Find where the given text appears and provide that cell's center as [X, Y] coordinate. 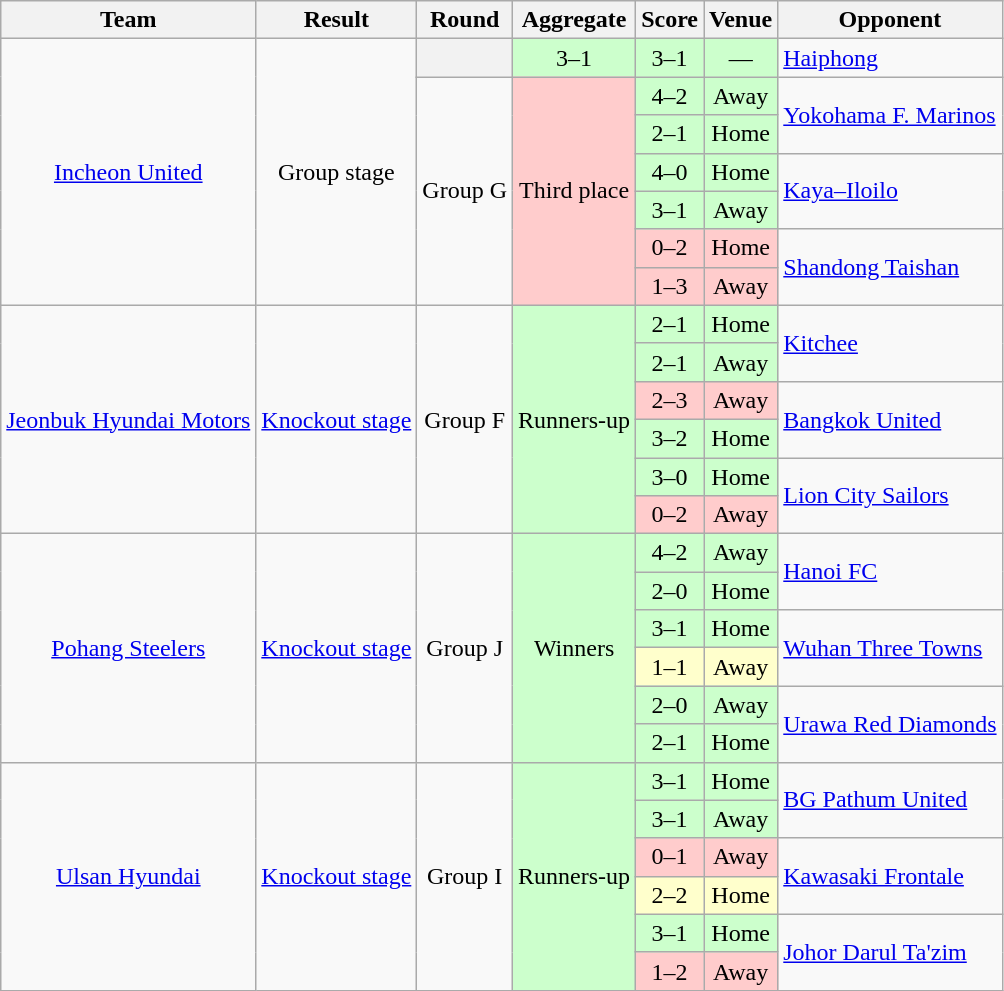
Round [465, 20]
Aggregate [574, 20]
1–1 [670, 667]
Group J [465, 648]
Kaya–Iloilo [890, 191]
Jeonbuk Hyundai Motors [128, 419]
Incheon United [128, 172]
4–0 [670, 172]
Group G [465, 191]
3–0 [670, 477]
Team [128, 20]
3–2 [670, 438]
Johor Darul Ta'zim [890, 952]
Haiphong [890, 58]
1–3 [670, 286]
Pohang Steelers [128, 648]
Result [336, 20]
Wuhan Three Towns [890, 648]
2–2 [670, 895]
0–1 [670, 857]
Bangkok United [890, 419]
Score [670, 20]
Group I [465, 876]
1–2 [670, 971]
— [741, 58]
Winners [574, 648]
Group stage [336, 172]
Opponent [890, 20]
Shandong Taishan [890, 267]
Kawasaki Frontale [890, 876]
Lion City Sailors [890, 496]
BG Pathum United [890, 800]
Yokohama F. Marinos [890, 115]
Urawa Red Diamonds [890, 724]
Ulsan Hyundai [128, 876]
Venue [741, 20]
Kitchee [890, 343]
Hanoi FC [890, 572]
2–3 [670, 400]
Group F [465, 419]
Third place [574, 191]
